Provide the (X, Y) coordinate of the cell's center where the given text is located.  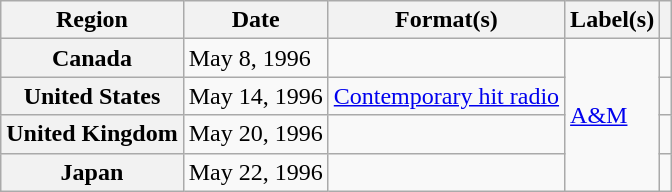
Canada (92, 58)
United States (92, 96)
Format(s) (446, 20)
Date (256, 20)
May 14, 1996 (256, 96)
A&M (612, 115)
United Kingdom (92, 134)
May 8, 1996 (256, 58)
Contemporary hit radio (446, 96)
Japan (92, 172)
May 22, 1996 (256, 172)
May 20, 1996 (256, 134)
Label(s) (612, 20)
Region (92, 20)
